Identify which cell holds the provided text, then report its [x, y] central coordinate. 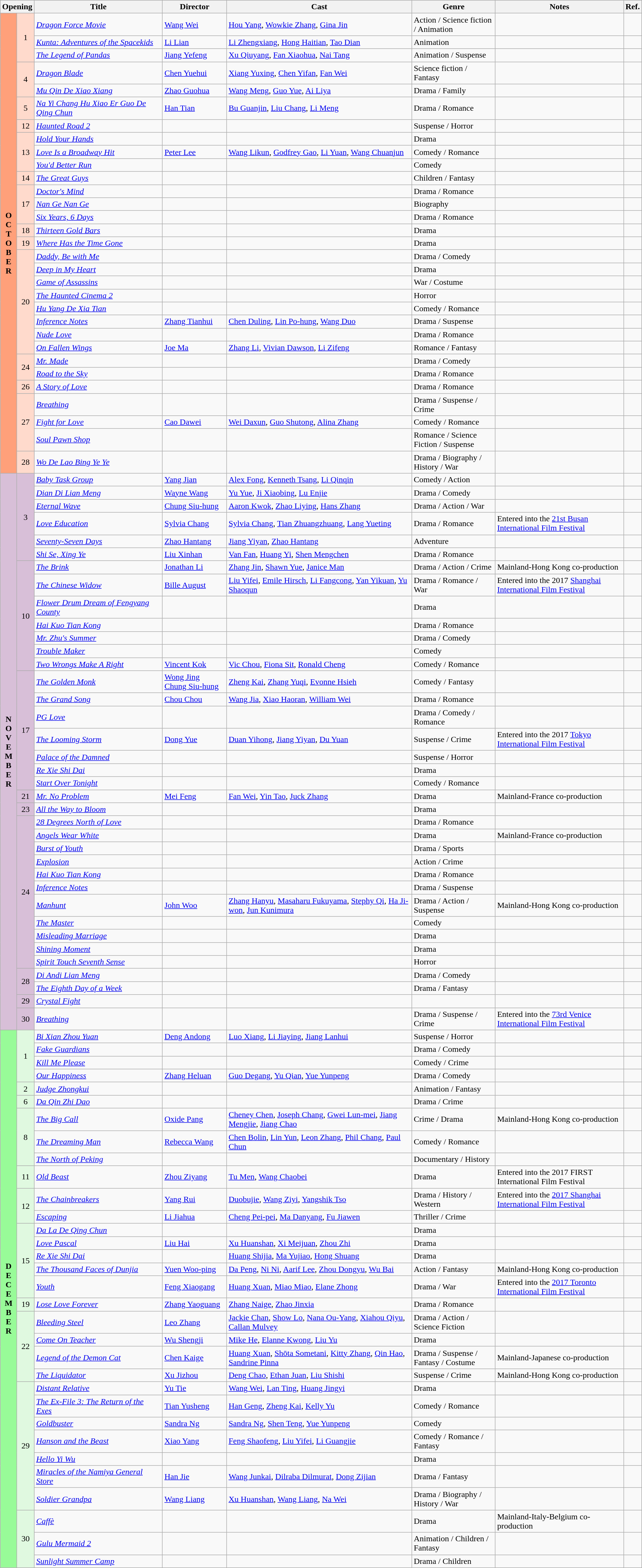
Deng Chao, Ethan Juan, Liu Shishi [319, 1375]
Genre [453, 7]
Explosion [98, 861]
Our Happiness [98, 1075]
Zhao Guohua [195, 90]
Action / Science fiction / Animation [453, 25]
Old Beast [98, 1177]
Sandra Ng, Shen Teng, Yue Yunpeng [319, 1424]
Bleeding Steel [98, 1322]
The Brink [98, 567]
Mike He, Elanne Kwong, Liu Yu [319, 1340]
Nude Love [98, 335]
Zhang Jin, Shawn Yue, Janice Man [319, 567]
Title [98, 7]
Wang Meng, Guo Yue, Ai Liya [319, 90]
Xu Qiuyang, Fan Xiaohua, Nai Tang [319, 55]
Wang Wei [195, 25]
Yang Rui [195, 1200]
Burst of Youth [98, 848]
Vic Chou, Fiona Sit, Ronald Cheng [319, 664]
Eternal Wave [98, 506]
Entered into the 2017 FIRST International Film Festival [559, 1177]
Sunlight Summer Camp [98, 1561]
Fake Guardians [98, 1049]
27 [25, 422]
Dian Di Lian Meng [98, 493]
Wei Daxun, Guo Shutong, Alina Zhang [319, 422]
Drama / Sports [453, 848]
Liu Hai [195, 1243]
Adventure [453, 541]
Wang Jia, Xiao Haoran, William Wei [319, 700]
Joe Ma [195, 348]
Dong Yue [195, 740]
Kunta: Adventures of the Spacekids [98, 42]
Mr. Zhu's Summer [98, 638]
Na Yi Chang Hu Xiao Er Guo De Qing Chun [98, 108]
Shi Se, Xing Ye [98, 554]
The Haunted Cinema 2 [98, 295]
Trouble Maker [98, 651]
Documentary / History [453, 1159]
Thirteen Gold Bars [98, 230]
Rebecca Wang [195, 1141]
Chen Bolin, Lin Yun, Leon Zhang, Phil Chang, Paul Chun [319, 1141]
DECEMBER [9, 1299]
Drama / Action / Suspense [453, 905]
Van Fan, Huang Yi, Shen Mengchen [319, 554]
PG Love [98, 717]
Wang Wei, Lan Ting, Huang Jingyi [319, 1388]
Li Lian [195, 42]
Xu Huanshan, Xi Meijuan, Zhou Zhi [319, 1243]
Tian Yusheng [195, 1406]
Entered into the 2017 Tokyo International Film Festival [559, 740]
Comedy / Action [453, 480]
Zhou Ziyang [195, 1177]
Xu Jizhou [195, 1375]
Love Is a Broadway Hit [98, 152]
The Ex-File 3: The Return of the Exes [98, 1406]
Yuen Woo-ping [195, 1269]
Hou Yang, Wowkie Zhang, Gina Jin [319, 25]
Soul Pawn Shop [98, 440]
Huang Xuan, Shōta Sometani, Kitty Zhang, Qin Hao, Sandrine Pinna [319, 1357]
Dragon Force Movie [98, 25]
Bi Xian Zhou Yuan [98, 1036]
Two Wrongs Make A Right [98, 664]
Wang Junkai, Dilraba Dilmurat, Dong Zijian [319, 1476]
OCTOBER [9, 243]
Yu Tie [195, 1388]
Vincent Kok [195, 664]
Feng Xiaogang [195, 1287]
Six Years, 6 Days [98, 217]
Comedy / Crime [453, 1062]
Drama / Suspense / Fantasy / Costume [453, 1357]
Xu Huanshan, Wang Liang, Na Wei [319, 1499]
Shining Moment [98, 949]
Crime / Drama [453, 1119]
Zheng Kai, Zhang Yuqi, Evonne Hsieh [319, 682]
Liu Yifei, Emile Hirsch, Li Fangcong, Yan Yikuan, Yu Shaoqun [319, 585]
The Liquidator [98, 1375]
Haunted Road 2 [98, 126]
Sylvia Chang [195, 524]
Love Pascal [98, 1243]
Leo Zhang [195, 1322]
14 [25, 178]
Come On Teacher [98, 1340]
Entered into the 73rd Venice International Film Festival [559, 1019]
Xiao Yang [195, 1442]
Zhao Hantang [195, 541]
Jackie Chan, Show Lo, Nana Ou-Yang, Xiahou Qiyu, Callan Mulvey [319, 1322]
Huang Shijia, Ma Yujiao, Hong Shuang [319, 1256]
Hanson and the Beast [98, 1442]
Palace of the Damned [98, 757]
11 [25, 1177]
Fan Wei, Yin Tao, Juck Zhang [319, 796]
Love Education [98, 524]
Da Peng, Ni Ni, Aarif Lee, Zhou Dongyu, Wu Bai [319, 1269]
26 [25, 387]
You'd Better Run [98, 165]
Cao Dawei [195, 422]
The Chainbreakers [98, 1200]
Wang Liang [195, 1499]
Da Qin Zhi Dao [98, 1102]
Han Geng, Zheng Kai, Kelly Yu [319, 1406]
Wo De Lao Bing Ye Ye [98, 462]
Cast [319, 7]
Drama / Romance / War [453, 585]
Wong Jing Chung Siu-hung [195, 682]
Zhang Hanyu, Masaharu Fukuyama, Stephy Qi, Ha Ji-won, Jun Kunimura [319, 905]
Distant Relative [98, 1388]
3 [25, 517]
The Chinese Widow [98, 585]
Misleading Marriage [98, 936]
Han Tian [195, 108]
Drama / Family [453, 90]
Mu Qin De Xiao Xiang [98, 90]
Jiang Yiyan, Zhao Hantang [319, 541]
Wang Likun, Godfrey Gao, Li Yuan, Wang Chuanjun [319, 152]
Animation / Children / Fantasy [453, 1544]
Drama / Crime [453, 1102]
The Grand Song [98, 700]
13 [25, 152]
Sandra Ng [195, 1424]
Crystal Fight [98, 1001]
Drama / Action / Science Fiction [453, 1322]
Gulu Mermaid 2 [98, 1544]
Cheney Chen, Joseph Chang, Gwei Lun-mei, Jiang Mengjie, Jiang Chao [319, 1119]
Zhang Heluan [195, 1075]
Judge Zhongkui [98, 1089]
Children / Fantasy [453, 178]
Animation / Suspense [453, 55]
Nan Ge Nan Ge [98, 204]
Kill Me Please [98, 1062]
Entered into the 21st Busan International Film Festival [559, 524]
Mei Feng [195, 796]
John Woo [195, 905]
Chen Duling, Lin Po-hung, Wang Duo [319, 321]
Drama / History / Western [453, 1200]
Science fiction / Fantasy [453, 73]
Hold Your Hands [98, 139]
Chen Yuehui [195, 73]
The Legend of Pandas [98, 55]
Deng Andong [195, 1036]
Aaron Kwok, Zhao Liying, Hans Zhang [319, 506]
Manhunt [98, 905]
15 [25, 1261]
Lose Love Forever [98, 1304]
Mainland-Japanese co-production [559, 1357]
Yang Jian [195, 480]
Zhang Li, Vivian Dawson, Li Zifeng [319, 348]
Mainland-Italy-Belgium co-production [559, 1521]
Huang Xuan, Miao Miao, Elane Zhong [319, 1287]
Chen Kaige [195, 1357]
Deep in My Heart [98, 269]
Wu Shengji [195, 1340]
Flower Drum Dream of Fengyang County [98, 607]
Cheng Pei-pei, Ma Danyang, Fu Jiawen [319, 1217]
8 [25, 1137]
Di Andi Lian Meng [98, 975]
War / Costume [453, 282]
Zhang Naige, Zhao Jinxia [319, 1304]
Opening [17, 7]
Yu Yue, Ji Xiaobing, Lu Enjie [319, 493]
Mr. Made [98, 361]
Drama / Children [453, 1561]
Romance / Fantasy [453, 348]
Game of Assassins [98, 282]
20 [25, 302]
Chung Siu-hung [195, 506]
Guo Degang, Yu Qian, Yue Yunpeng [319, 1075]
Animation [453, 42]
Liu Xinhan [195, 554]
The Looming Storm [98, 740]
Action / Fantasy [453, 1269]
Director [195, 7]
Han Jie [195, 1476]
Road to the Sky [98, 374]
Thriller / Crime [453, 1217]
The Master [98, 923]
Bille August [195, 585]
The Great Guys [98, 178]
Romance / Science Fiction / Suspense [453, 440]
Start Over Tonight [98, 783]
Duan Yihong, Jiang Yiyan, Du Yuan [319, 740]
Wayne Wang [195, 493]
Sylvia Chang, Tian Zhuangzhuang, Lang Yueting [319, 524]
Legend of the Demon Cat [98, 1357]
Xiang Yuxing, Chen Yifan, Fan Wei [319, 73]
Peter Lee [195, 152]
Alex Fong, Kenneth Tsang, Li Qinqin [319, 480]
Drama / Action / Crime [453, 567]
Tu Men, Wang Chaobei [319, 1177]
The Golden Monk [98, 682]
Ref. [632, 7]
Dragon Blade [98, 73]
18 [25, 230]
The Dreaming Man [98, 1141]
23 [25, 809]
21 [25, 796]
4 [25, 80]
Escaping [98, 1217]
Zhang Tianhui [195, 321]
28 Degrees North of Love [98, 822]
Li Zhengxiang, Hong Haitian, Tao Dian [319, 42]
Oxide Pang [195, 1119]
Comedy / Romance / Fantasy [453, 1442]
Hello Yi Wu [98, 1459]
Zhang Yaoguang [195, 1304]
2 [25, 1089]
Notes [559, 7]
Biography [453, 204]
Goldbuster [98, 1424]
Caffè [98, 1521]
5 [25, 108]
Li Jiahua [195, 1217]
Bu Guanjin, Liu Chang, Li Meng [319, 108]
Youth [98, 1287]
Soldier Grandpa [98, 1499]
All the Way to Bloom [98, 809]
Luo Xiang, Li Jiaying, Jiang Lanhui [319, 1036]
Drama / Action / War [453, 506]
Doctor's Mind [98, 191]
NOVEMBER [9, 752]
Hu Yang De Xia Tian [98, 308]
Feng Shaofeng, Liu Yifei, Li Guangjie [319, 1442]
Comedy / Fantasy [453, 682]
10 [25, 616]
Fight for Love [98, 422]
Daddy, Be with Me [98, 256]
Chou Chou [195, 700]
The Big Call [98, 1119]
The Eighth Day of a Week [98, 988]
Mr. No Problem [98, 796]
Spirit Touch Seventh Sense [98, 962]
6 [25, 1102]
Da La De Qing Chun [98, 1230]
The Thousand Faces of Dunjia [98, 1269]
Where Has the Time Gone [98, 243]
Action / Crime [453, 861]
Jiang Yefeng [195, 55]
Drama / War [453, 1287]
Angels Wear White [98, 835]
Baby Task Group [98, 480]
Duobujie, Wang Ziyi, Yangshik Tso [319, 1200]
22 [25, 1346]
Animation / Fantasy [453, 1089]
Miracles of the Namiya General Store [98, 1476]
On Fallen Wings [98, 348]
Seventy-Seven Days [98, 541]
The North of Peking [98, 1159]
A Story of Love [98, 387]
Jonathan Li [195, 567]
Entered into the 2017 Toronto International Film Festival [559, 1287]
Drama / Comedy / Romance [453, 717]
